Scan for the cell matching the given text and deliver its [X, Y] coordinate at center. 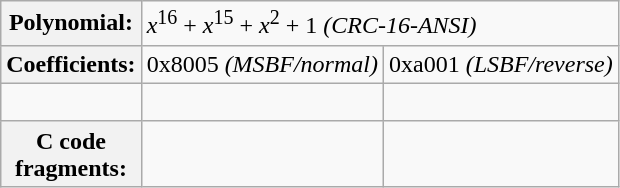
x16 + x15 + x2 + 1 (CRC-16-ANSI) [380, 24]
Polynomial: [71, 24]
0x8005 (MSBF/normal) [262, 64]
0xa001 (LSBF/reverse) [500, 64]
C codefragments: [71, 154]
Coefficients: [71, 64]
